Extract the [x, y] coordinate from the center of the cell holding the provided text.  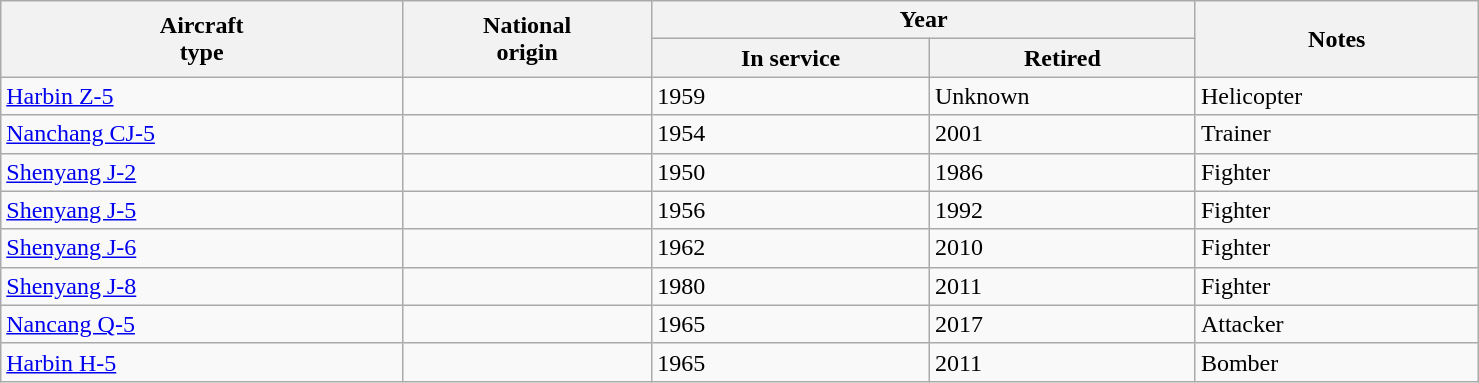
Shenyang J-6 [202, 248]
Trainer [1336, 134]
Nationalorigin [528, 39]
1950 [791, 172]
1962 [791, 248]
Shenyang J-2 [202, 172]
Harbin H-5 [202, 362]
1956 [791, 210]
1992 [1062, 210]
Shenyang J-8 [202, 286]
Notes [1336, 39]
Attacker [1336, 324]
2017 [1062, 324]
Unknown [1062, 96]
Helicopter [1336, 96]
2010 [1062, 248]
1980 [791, 286]
Year [924, 20]
In service [791, 58]
Harbin Z-5 [202, 96]
Retired [1062, 58]
Bomber [1336, 362]
Nancang Q-5 [202, 324]
1954 [791, 134]
Aircrafttype [202, 39]
Nanchang CJ-5 [202, 134]
1959 [791, 96]
Shenyang J-5 [202, 210]
1986 [1062, 172]
2001 [1062, 134]
